Determine the [x, y] coordinate at the center of the cell enclosing the given text.  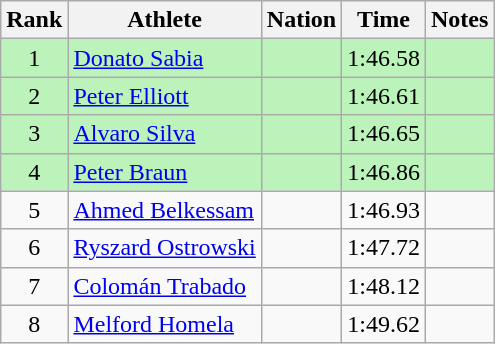
5 [34, 210]
Ryszard Ostrowski [164, 248]
Time [384, 20]
Colomán Trabado [164, 286]
Ahmed Belkessam [164, 210]
1:46.93 [384, 210]
Nation [301, 20]
Peter Braun [164, 172]
Notes [459, 20]
4 [34, 172]
1:46.65 [384, 134]
2 [34, 96]
7 [34, 286]
Melford Homela [164, 324]
1:48.12 [384, 286]
1:49.62 [384, 324]
3 [34, 134]
1:46.61 [384, 96]
1 [34, 58]
8 [34, 324]
1:46.58 [384, 58]
Peter Elliott [164, 96]
6 [34, 248]
Donato Sabia [164, 58]
1:46.86 [384, 172]
Rank [34, 20]
Athlete [164, 20]
1:47.72 [384, 248]
Alvaro Silva [164, 134]
